From the cell containing the given text, extract its center point as [x, y] coordinate. 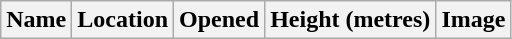
Image [474, 20]
Name [36, 20]
Height (metres) [350, 20]
Opened [220, 20]
Location [123, 20]
